Return the [X, Y] coordinate for the center point of the cell that contains the specified text.  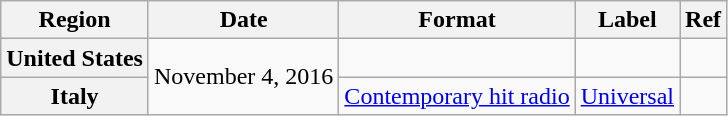
Italy [75, 96]
Label [627, 20]
Contemporary hit radio [457, 96]
United States [75, 58]
Ref [704, 20]
Universal [627, 96]
Date [243, 20]
November 4, 2016 [243, 77]
Format [457, 20]
Region [75, 20]
